Find where the given text appears and provide that cell's center as (X, Y) coordinate. 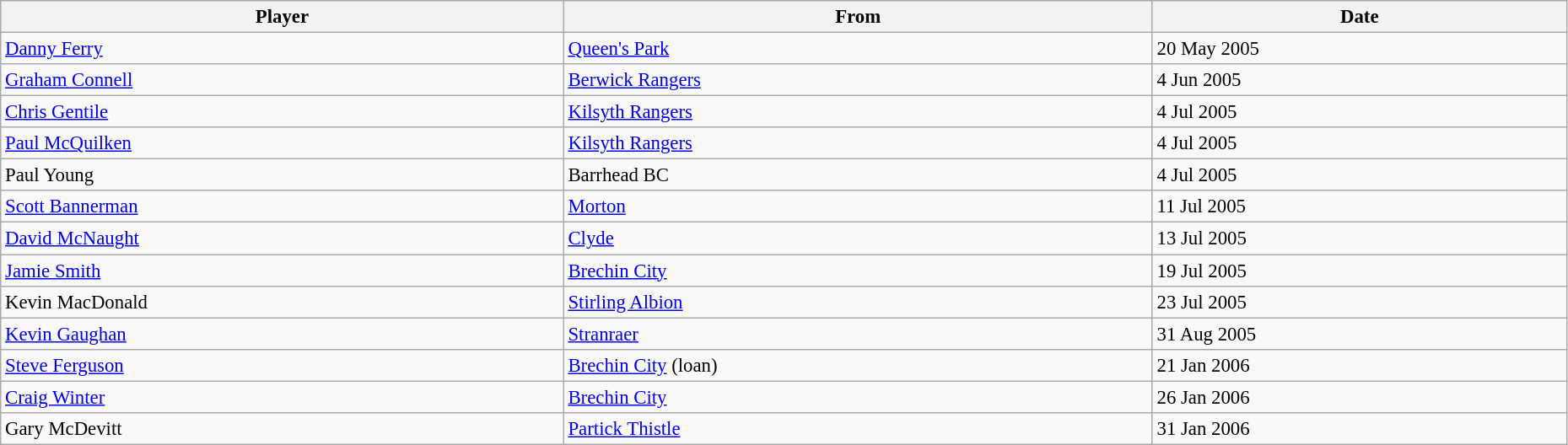
20 May 2005 (1360, 49)
4 Jun 2005 (1360, 80)
Danny Ferry (282, 49)
31 Aug 2005 (1360, 334)
Kevin Gaughan (282, 334)
Berwick Rangers (858, 80)
Graham Connell (282, 80)
Craig Winter (282, 397)
Kevin MacDonald (282, 302)
Steve Ferguson (282, 365)
Paul McQuilken (282, 143)
Clyde (858, 239)
Brechin City (loan) (858, 365)
Stranraer (858, 334)
Partick Thistle (858, 429)
Scott Bannerman (282, 206)
19 Jul 2005 (1360, 271)
26 Jan 2006 (1360, 397)
13 Jul 2005 (1360, 239)
11 Jul 2005 (1360, 206)
21 Jan 2006 (1360, 365)
Morton (858, 206)
Chris Gentile (282, 112)
From (858, 17)
Gary McDevitt (282, 429)
Stirling Albion (858, 302)
Paul Young (282, 175)
David McNaught (282, 239)
Date (1360, 17)
23 Jul 2005 (1360, 302)
31 Jan 2006 (1360, 429)
Queen's Park (858, 49)
Jamie Smith (282, 271)
Barrhead BC (858, 175)
Player (282, 17)
